Extract the [X, Y] coordinate from the center of the cell holding the provided text.  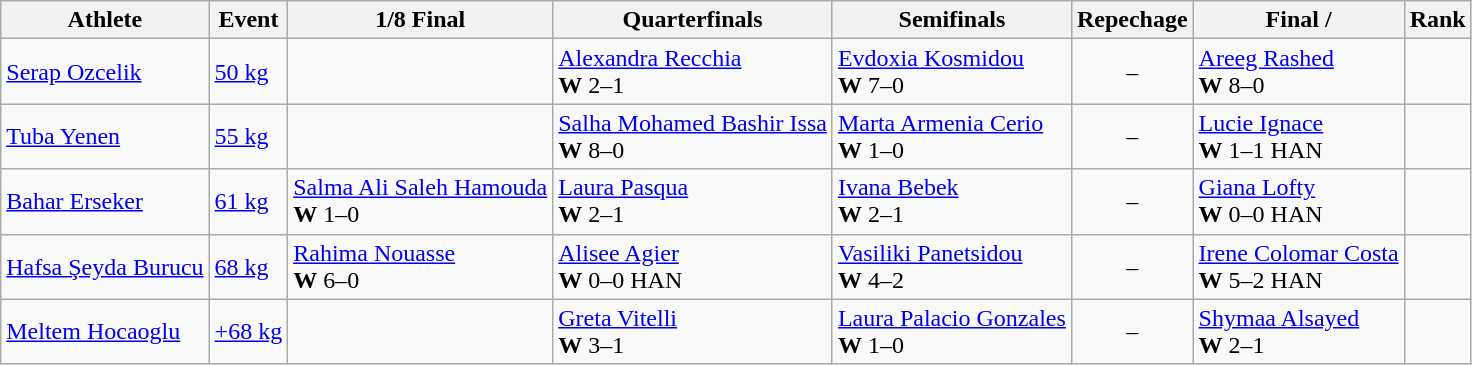
Irene Colomar Costa W 5–2 HAN [1298, 266]
Alexandra Recchia W 2–1 [693, 72]
Alisee Agier W 0–0 HAN [693, 266]
61 kg [248, 202]
Evdoxia Kosmidou W 7–0 [952, 72]
50 kg [248, 72]
Rank [1438, 20]
Repechage [1132, 20]
Laura Palacio Gonzales W 1–0 [952, 332]
Semifinals [952, 20]
Final / [1298, 20]
Tuba Yenen [105, 136]
Meltem Hocaoglu [105, 332]
Salma Ali Saleh Hamouda W 1–0 [420, 202]
Rahima Nouasse W 6–0 [420, 266]
Lucie Ignace W 1–1 HAN [1298, 136]
Shymaa Alsayed W 2–1 [1298, 332]
Marta Armenia Cerio W 1–0 [952, 136]
+68 kg [248, 332]
1/8 Final [420, 20]
Serap Ozcelik [105, 72]
Bahar Erseker [105, 202]
Laura Pasqua W 2–1 [693, 202]
55 kg [248, 136]
Quarterfinals [693, 20]
Areeg Rashed W 8–0 [1298, 72]
Greta Vitelli W 3–1 [693, 332]
Hafsa Şeyda Burucu [105, 266]
Event [248, 20]
Ivana Bebek W 2–1 [952, 202]
Athlete [105, 20]
Vasiliki Panetsidou W 4–2 [952, 266]
Giana Lofty W 0–0 HAN [1298, 202]
68 kg [248, 266]
Salha Mohamed Bashir Issa W 8–0 [693, 136]
